For the text-containing cell, return its midpoint in (x, y) coordinate format. 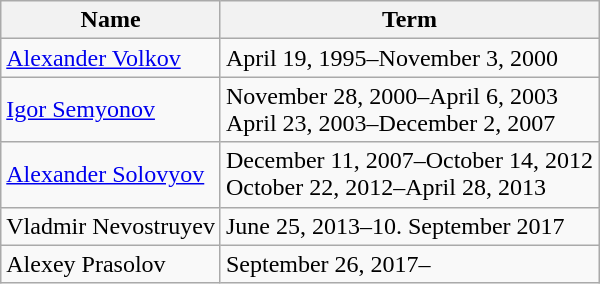
December 11, 2007–October 14, 2012October 22, 2012–April 28, 2013 (409, 174)
April 19, 1995–November 3, 2000 (409, 58)
Alexander Volkov (111, 58)
Alexey Prasolov (111, 264)
September 26, 2017– (409, 264)
Vladmir Nevostruyev (111, 226)
November 28, 2000–April 6, 2003April 23, 2003–December 2, 2007 (409, 110)
June 25, 2013–10. September 2017 (409, 226)
Alexander Solovyov (111, 174)
Term (409, 20)
Name (111, 20)
Igor Semyonov (111, 110)
